From the cell containing the given text, extract its center point as [x, y] coordinate. 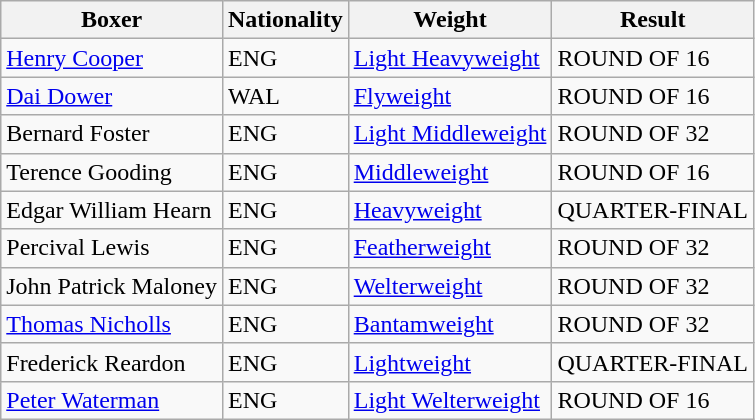
Light Heavyweight [450, 58]
Welterweight [450, 286]
Flyweight [450, 96]
Boxer [112, 20]
Heavyweight [450, 210]
Result [653, 20]
Terence Gooding [112, 172]
Nationality [285, 20]
Weight [450, 20]
Peter Waterman [112, 400]
Bernard Foster [112, 134]
Percival Lewis [112, 248]
Light Middleweight [450, 134]
Frederick Reardon [112, 362]
Featherweight [450, 248]
Bantamweight [450, 324]
WAL [285, 96]
Middleweight [450, 172]
Henry Cooper [112, 58]
Thomas Nicholls [112, 324]
Lightweight [450, 362]
Edgar William Hearn [112, 210]
John Patrick Maloney [112, 286]
Light Welterweight [450, 400]
Dai Dower [112, 96]
